Extract the (X, Y) coordinate from the center of the cell holding the provided text.  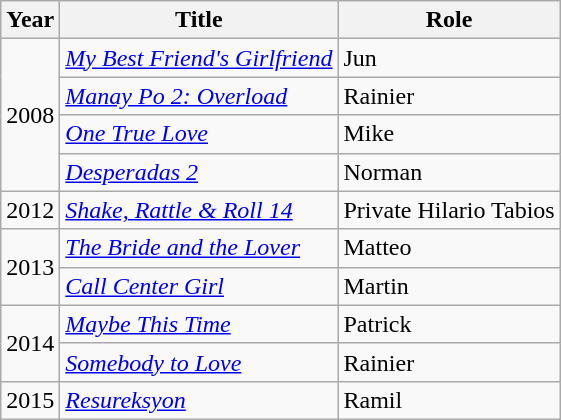
Norman (449, 172)
Patrick (449, 324)
Ramil (449, 400)
Somebody to Love (199, 362)
Year (30, 20)
2014 (30, 343)
2008 (30, 115)
My Best Friend's Girlfriend (199, 58)
Manay Po 2: Overload (199, 96)
2012 (30, 210)
Martin (449, 286)
Role (449, 20)
Matteo (449, 248)
Jun (449, 58)
Mike (449, 134)
The Bride and the Lover (199, 248)
Call Center Girl (199, 286)
Maybe This Time (199, 324)
Private Hilario Tabios (449, 210)
2015 (30, 400)
Resureksyon (199, 400)
Shake, Rattle & Roll 14 (199, 210)
Title (199, 20)
Desperadas 2 (199, 172)
One True Love (199, 134)
2013 (30, 267)
